Scan for the cell matching the given text and deliver its (x, y) coordinate at center. 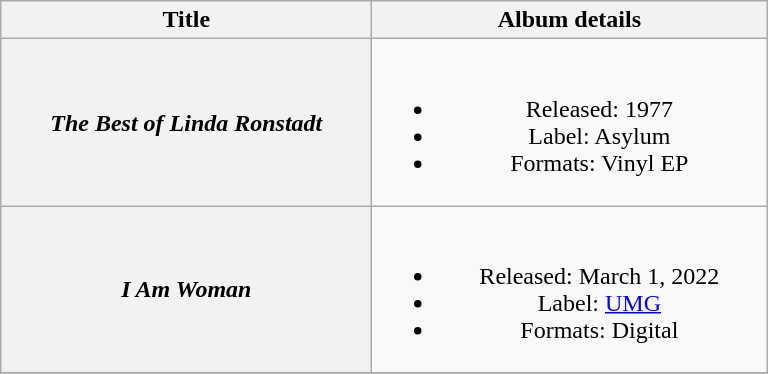
Album details (570, 20)
Released: March 1, 2022Label: UMGFormats: Digital (570, 290)
Released: 1977Label: AsylumFormats: Vinyl EP (570, 122)
I Am Woman (186, 290)
The Best of Linda Ronstadt (186, 122)
Title (186, 20)
